Detect which cell encompasses the target text, then output its (X, Y) center coordinate. 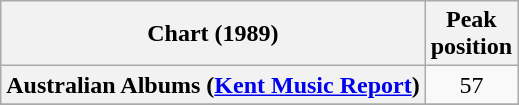
Peakposition (471, 34)
57 (471, 85)
Chart (1989) (213, 34)
Australian Albums (Kent Music Report) (213, 85)
